Output the [x, y] coordinate of the center of the cell containing the given text.  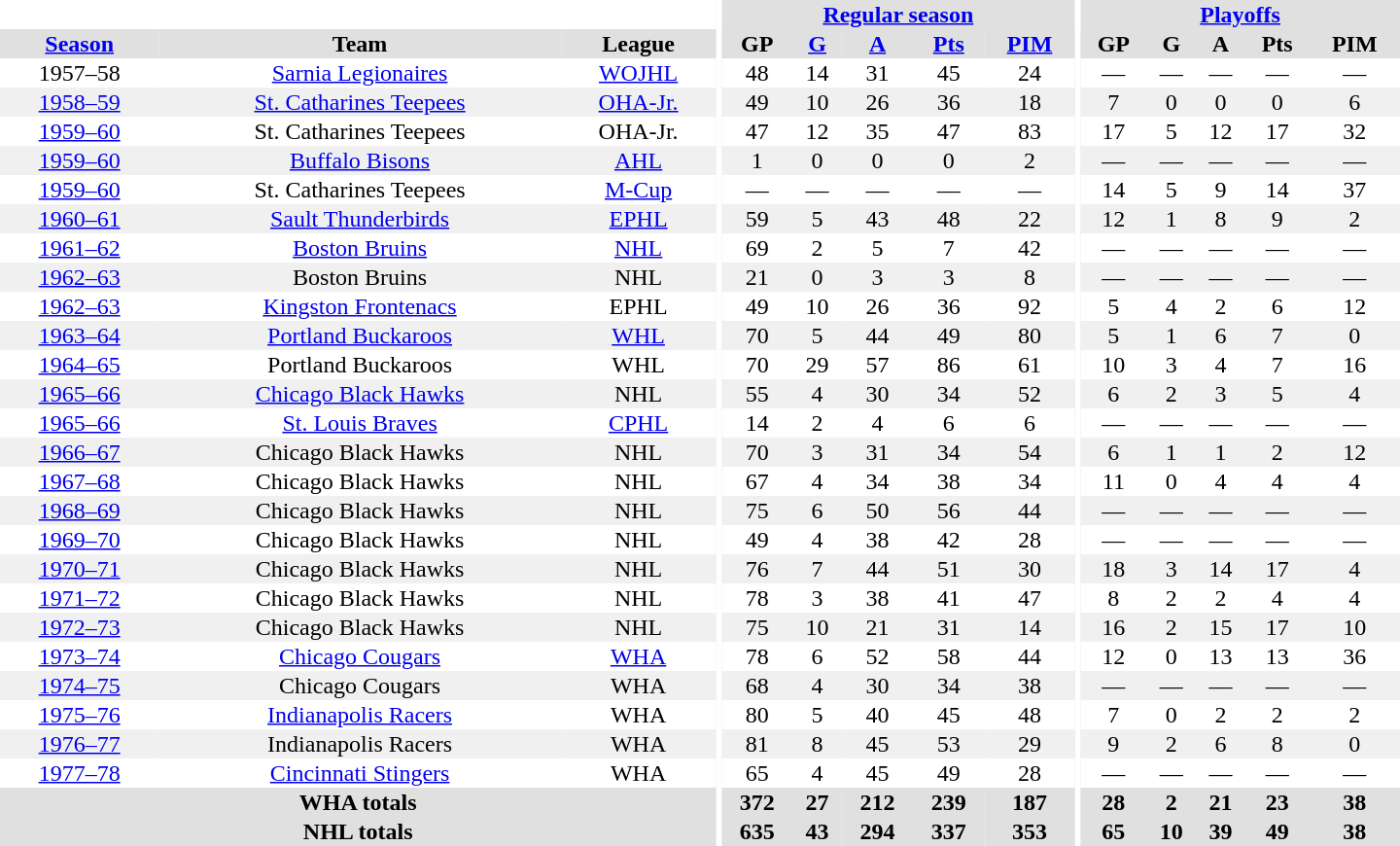
35 [877, 131]
50 [877, 511]
57 [877, 365]
76 [756, 569]
239 [949, 802]
1963–64 [80, 335]
32 [1355, 131]
Sault Thunderbirds [360, 219]
League [639, 44]
372 [756, 802]
41 [949, 598]
11 [1113, 481]
Playoffs [1241, 15]
St. Louis Braves [360, 423]
1972–73 [80, 627]
51 [949, 569]
Team [360, 44]
22 [1029, 219]
CPHL [639, 423]
Season [80, 44]
15 [1221, 627]
Sarnia Legionaires [360, 73]
86 [949, 365]
1957–58 [80, 73]
1960–61 [80, 219]
M-Cup [639, 190]
1966–67 [80, 452]
1974–75 [80, 686]
1961–62 [80, 248]
92 [1029, 306]
Buffalo Bisons [360, 160]
53 [949, 744]
1969–70 [80, 540]
294 [877, 831]
1968–69 [80, 511]
WHA totals [358, 802]
Cincinnati Stingers [360, 773]
56 [949, 511]
Kingston Frontenacs [360, 306]
1976–77 [80, 744]
37 [1355, 190]
AHL [639, 160]
81 [756, 744]
40 [877, 715]
83 [1029, 131]
635 [756, 831]
27 [817, 802]
59 [756, 219]
54 [1029, 452]
61 [1029, 365]
337 [949, 831]
353 [1029, 831]
Regular season [898, 15]
WOJHL [639, 73]
1964–65 [80, 365]
39 [1221, 831]
68 [756, 686]
1973–74 [80, 656]
58 [949, 656]
69 [756, 248]
1975–76 [80, 715]
1958–59 [80, 102]
1971–72 [80, 598]
55 [756, 394]
67 [756, 481]
1970–71 [80, 569]
212 [877, 802]
1967–68 [80, 481]
NHL totals [358, 831]
23 [1277, 802]
1977–78 [80, 773]
187 [1029, 802]
24 [1029, 73]
